Find where the given text appears and provide that cell's center as [X, Y] coordinate. 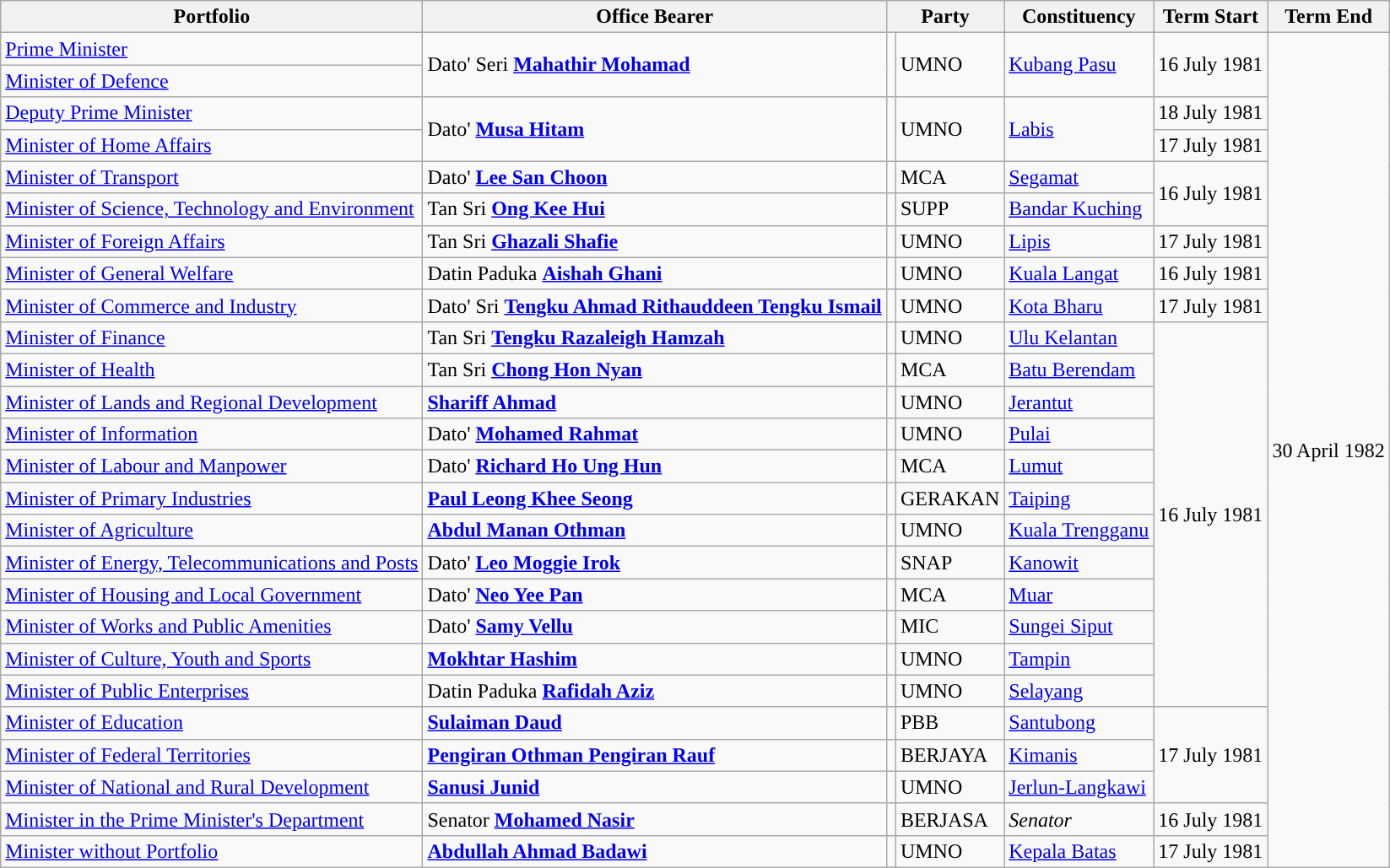
Minister of Health [212, 369]
Tan Sri Tengku Razaleigh Hamzah [655, 337]
Dato' Sri Tengku Ahmad Rithauddeen Tengku Ismail [655, 305]
Kubang Pasu [1079, 65]
Sanusi Junid [655, 787]
Santubong [1079, 723]
Abdullah Ahmad Badawi [655, 851]
Datin Paduka Aishah Ghani [655, 273]
Minister of Housing and Local Government [212, 595]
Selayang [1079, 691]
MIC [949, 627]
Ulu Kelantan [1079, 337]
Dato' Samy Vellu [655, 627]
Bandar Kuching [1079, 209]
Dato' Leo Moggie Irok [655, 563]
PBB [949, 723]
Segamat [1079, 177]
Office Bearer [655, 17]
Jerantut [1079, 402]
Taiping [1079, 499]
Sulaiman Daud [655, 723]
Minister of Agriculture [212, 531]
Minister of Culture, Youth and Sports [212, 659]
Minister of Home Affairs [212, 145]
Minister of Labour and Manpower [212, 466]
Deputy Prime Minister [212, 113]
Jerlun-Langkawi [1079, 787]
Senator Mohamed Nasir [655, 819]
Kuala Langat [1079, 273]
Dato' Seri Mahathir Mohamad [655, 65]
Kuala Trengganu [1079, 531]
Party [945, 17]
Minister of Primary Industries [212, 499]
Minister of Commerce and Industry [212, 305]
Kanowit [1079, 563]
Term Start [1210, 17]
Tan Sri Ong Kee Hui [655, 209]
Lumut [1079, 466]
Batu Berendam [1079, 369]
GERAKAN [949, 499]
Pengiran Othman Pengiran Rauf [655, 755]
Datin Paduka Rafidah Aziz [655, 691]
Minister of Federal Territories [212, 755]
Minister of Public Enterprises [212, 691]
Labis [1079, 129]
Tan Sri Ghazali Shafie [655, 241]
Minister of Energy, Telecommunications and Posts [212, 563]
Dato' Richard Ho Ung Hun [655, 466]
SUPP [949, 209]
Minister without Portfolio [212, 851]
18 July 1981 [1210, 113]
BERJASA [949, 819]
Pulai [1079, 434]
Dato' Mohamed Rahmat [655, 434]
Tan Sri Chong Hon Nyan [655, 369]
Minister of Education [212, 723]
30 April 1982 [1328, 450]
Minister of Foreign Affairs [212, 241]
Dato' Neo Yee Pan [655, 595]
Sungei Siput [1079, 627]
Minister of Information [212, 434]
Mokhtar Hashim [655, 659]
Minister of Defence [212, 81]
Minister of Finance [212, 337]
Lipis [1079, 241]
SNAP [949, 563]
Kota Bharu [1079, 305]
Term End [1328, 17]
Muar [1079, 595]
Minister in the Prime Minister's Department [212, 819]
Prime Minister [212, 49]
Kepala Batas [1079, 851]
Minister of National and Rural Development [212, 787]
Minister of Science, Technology and Environment [212, 209]
Shariff Ahmad [655, 402]
Minister of General Welfare [212, 273]
Minister of Works and Public Amenities [212, 627]
Dato' Musa Hitam [655, 129]
BERJAYA [949, 755]
Abdul Manan Othman [655, 531]
Paul Leong Khee Seong [655, 499]
Constituency [1079, 17]
Portfolio [212, 17]
Senator [1079, 819]
Tampin [1079, 659]
Kimanis [1079, 755]
Minister of Transport [212, 177]
Dato' Lee San Choon [655, 177]
Minister of Lands and Regional Development [212, 402]
